Search for the cell housing the specified text and yield its [x, y] center coordinate. 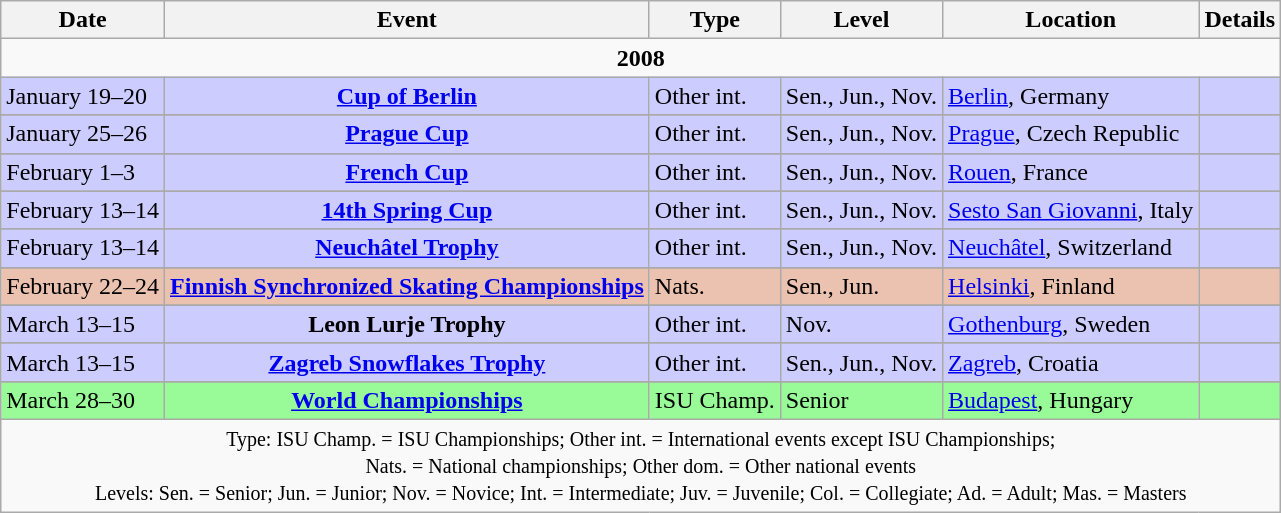
Leon Lurje Trophy [406, 324]
February 22–24 [83, 286]
14th Spring Cup [406, 210]
Details [1240, 20]
Location [1071, 20]
Rouen, France [1071, 172]
Zagreb, Croatia [1071, 362]
Cup of Berlin [406, 96]
Type [714, 20]
French Cup [406, 172]
Prague, Czech Republic [1071, 134]
World Championships [406, 400]
Neuchâtel, Switzerland [1071, 248]
Berlin, Germany [1071, 96]
Senior [861, 400]
Zagreb Snowflakes Trophy [406, 362]
Budapest, Hungary [1071, 400]
ISU Champ. [714, 400]
Level [861, 20]
Sen., Jun. [861, 286]
Helsinki, Finland [1071, 286]
January 25–26 [83, 134]
Date [83, 20]
Nats. [714, 286]
Nov. [861, 324]
Event [406, 20]
March 28–30 [83, 400]
January 19–20 [83, 96]
Neuchâtel Trophy [406, 248]
Gothenburg, Sweden [1071, 324]
Prague Cup [406, 134]
Sesto San Giovanni, Italy [1071, 210]
2008 [641, 58]
Finnish Synchronized Skating Championships [406, 286]
February 1–3 [83, 172]
